Capture the cell that displays the provided text and extract its (x, y) central coordinate. 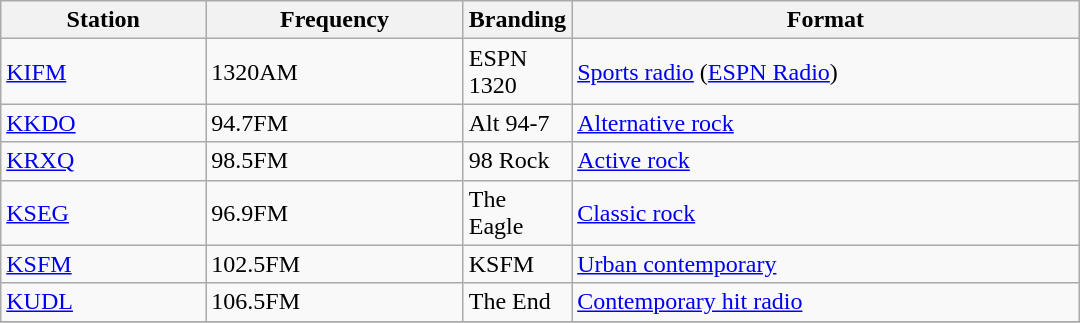
The Eagle (517, 212)
1320AM (334, 72)
The End (517, 302)
106.5FM (334, 302)
KRXQ (104, 161)
Contemporary hit radio (826, 302)
Alt 94-7 (517, 123)
Classic rock (826, 212)
KKDO (104, 123)
Station (104, 20)
98.5FM (334, 161)
Branding (517, 20)
98 Rock (517, 161)
Frequency (334, 20)
KSEG (104, 212)
Format (826, 20)
KUDL (104, 302)
94.7FM (334, 123)
102.5FM (334, 264)
ESPN 1320 (517, 72)
KIFM (104, 72)
Urban contemporary (826, 264)
96.9FM (334, 212)
Alternative rock (826, 123)
Sports radio (ESPN Radio) (826, 72)
Active rock (826, 161)
